Identify which cell holds the provided text, then report its [X, Y] central coordinate. 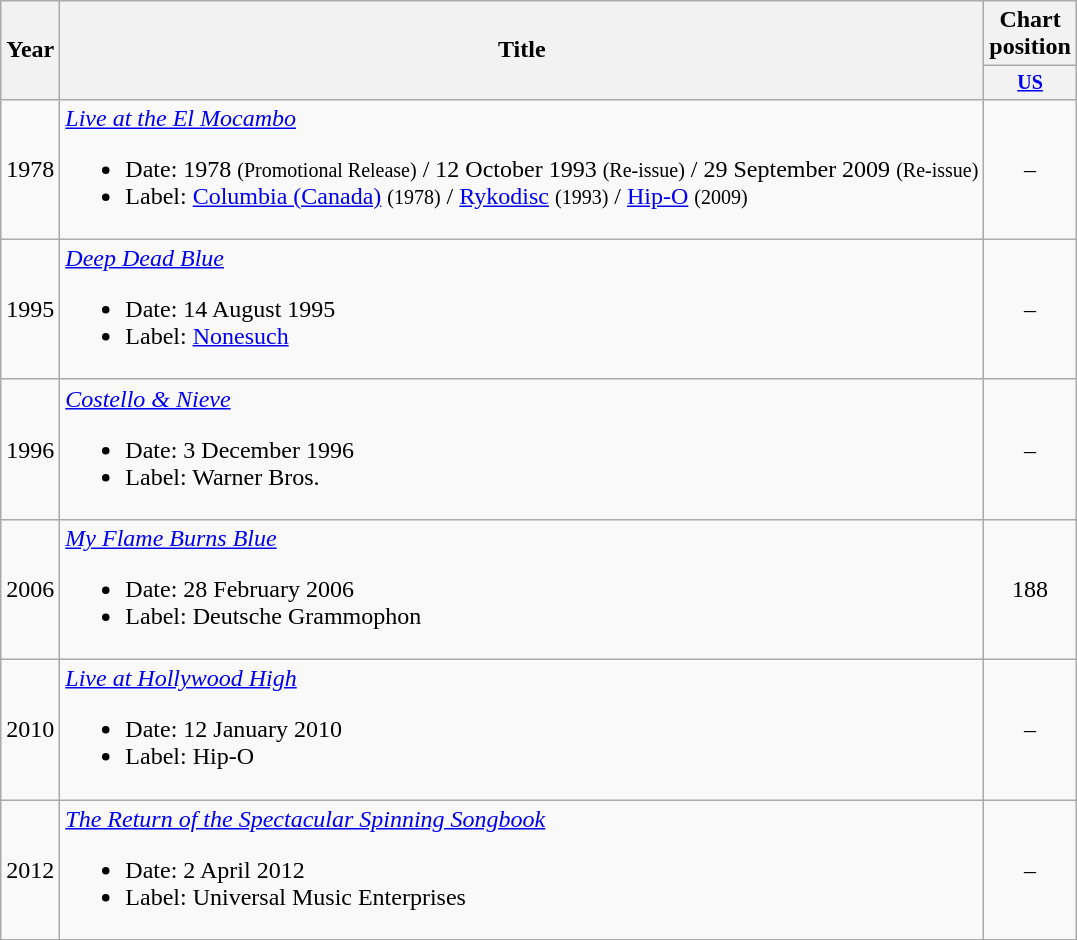
1996 [30, 449]
Deep Dead BlueDate: 14 August 1995Label: Nonesuch [522, 309]
188 [1030, 589]
1995 [30, 309]
US [1030, 82]
Title [522, 50]
Chart position [1030, 34]
Year [30, 50]
2012 [30, 870]
My Flame Burns BlueDate: 28 February 2006Label: Deutsche Grammophon [522, 589]
2006 [30, 589]
1978 [30, 169]
The Return of the Spectacular Spinning SongbookDate: 2 April 2012Label: Universal Music Enterprises [522, 870]
Live at Hollywood HighDate: 12 January 2010Label: Hip-O [522, 730]
Costello & NieveDate: 3 December 1996Label: Warner Bros. [522, 449]
2010 [30, 730]
